From the cell containing the given text, extract its center point as (X, Y) coordinate. 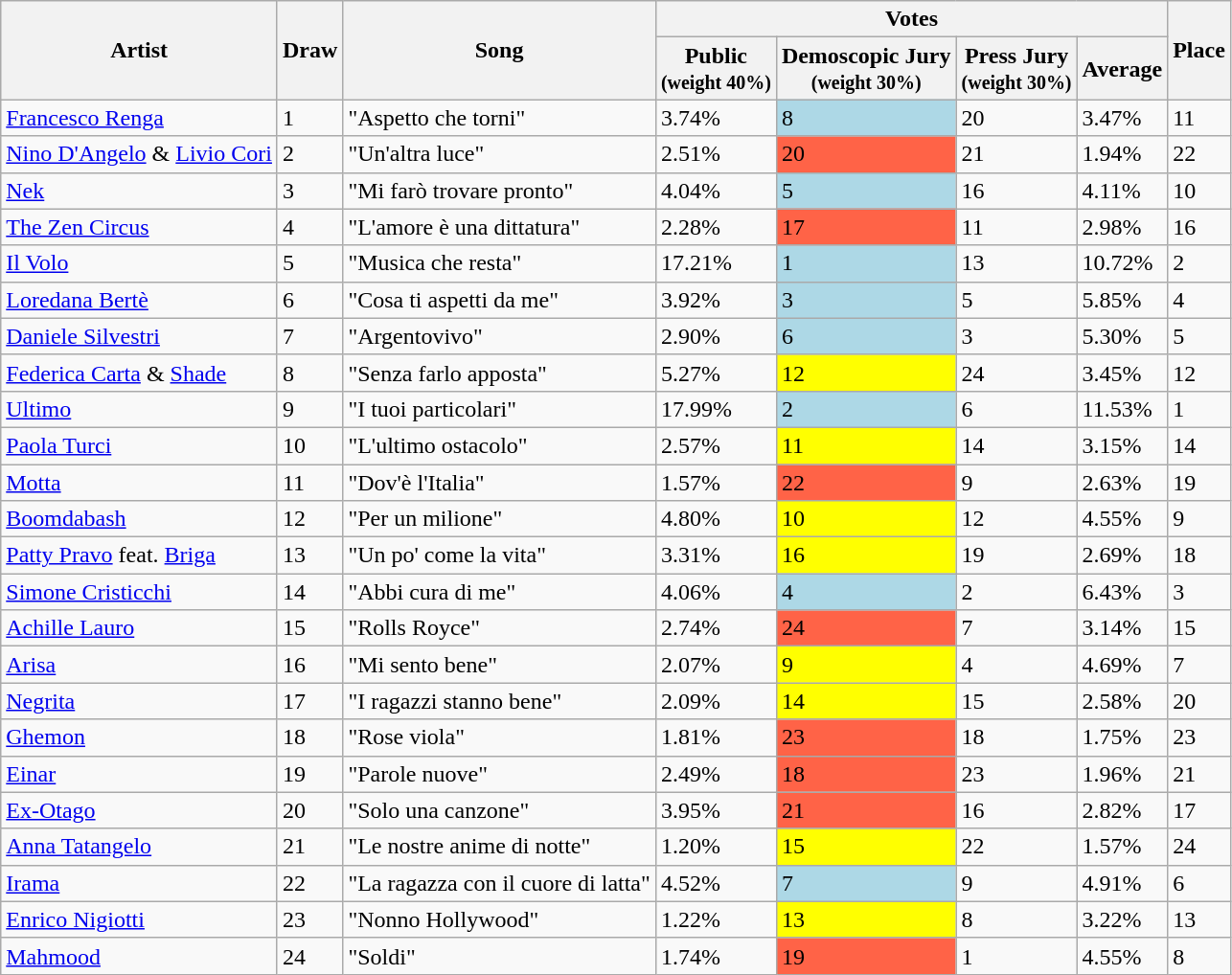
3.15% (1123, 445)
"Rose viola" (499, 737)
Place (1199, 50)
"Dov'è l'Italia" (499, 482)
"Soldi" (499, 956)
3.14% (1123, 628)
Arisa (140, 665)
2.58% (1123, 701)
"L'amore è una dittatura" (499, 227)
"La ragazza con il cuore di latta" (499, 883)
5.27% (716, 373)
4.52% (716, 883)
2.28% (716, 227)
Einar (140, 774)
2.51% (716, 154)
Nino D'Angelo & Livio Cori (140, 154)
The Zen Circus (140, 227)
Motta (140, 482)
"Nonno Hollywood" (499, 919)
"I ragazzi stanno bene" (499, 701)
"L'ultimo ostacolo" (499, 445)
"Rolls Royce" (499, 628)
"Mi farò trovare pronto" (499, 191)
Irama (140, 883)
17.21% (716, 263)
5.85% (1123, 300)
Ex-Otago (140, 810)
2.90% (716, 336)
Enrico Nigiotti (140, 919)
4.80% (716, 519)
Federica Carta & Shade (140, 373)
11.53% (1123, 409)
1.20% (716, 847)
5.30% (1123, 336)
Press Jury(weight 30%) (1016, 69)
Negrita (140, 701)
10.72% (1123, 263)
1.81% (716, 737)
"Musica che resta" (499, 263)
4.91% (1123, 883)
1.22% (716, 919)
Patty Pravo feat. Briga (140, 556)
Public(weight 40%) (716, 69)
4.69% (1123, 665)
"Solo una canzone" (499, 810)
4.04% (716, 191)
Draw (309, 50)
Ultimo (140, 409)
2.74% (716, 628)
4.06% (716, 592)
3.22% (1123, 919)
3.31% (716, 556)
Artist (140, 50)
4.11% (1123, 191)
17.99% (716, 409)
"Mi sento bene" (499, 665)
"Un'altra luce" (499, 154)
Achille Lauro (140, 628)
2.69% (1123, 556)
6.43% (1123, 592)
2.49% (716, 774)
Simone Cristicchi (140, 592)
"Le nostre anime di notte" (499, 847)
Average (1123, 69)
"Cosa ti aspetti da me" (499, 300)
2.63% (1123, 482)
1.94% (1123, 154)
"Un po' come la vita" (499, 556)
1.96% (1123, 774)
"I tuoi particolari" (499, 409)
Il Volo (140, 263)
Votes (911, 19)
Loredana Bertè (140, 300)
Boomdabash (140, 519)
Mahmood (140, 956)
"Parole nuove" (499, 774)
Ghemon (140, 737)
Song (499, 50)
Daniele Silvestri (140, 336)
Nek (140, 191)
Francesco Renga (140, 118)
1.74% (716, 956)
2.82% (1123, 810)
3.45% (1123, 373)
Paola Turci (140, 445)
3.74% (716, 118)
2.07% (716, 665)
3.47% (1123, 118)
"Aspetto che torni" (499, 118)
3.92% (716, 300)
1.75% (1123, 737)
"Argentovivo" (499, 336)
Demoscopic Jury(weight 30%) (866, 69)
2.09% (716, 701)
2.98% (1123, 227)
"Senza farlo apposta" (499, 373)
3.95% (716, 810)
"Per un milione" (499, 519)
"Abbi cura di me" (499, 592)
2.57% (716, 445)
Anna Tatangelo (140, 847)
